From the cell containing the given text, extract its center point as (x, y) coordinate. 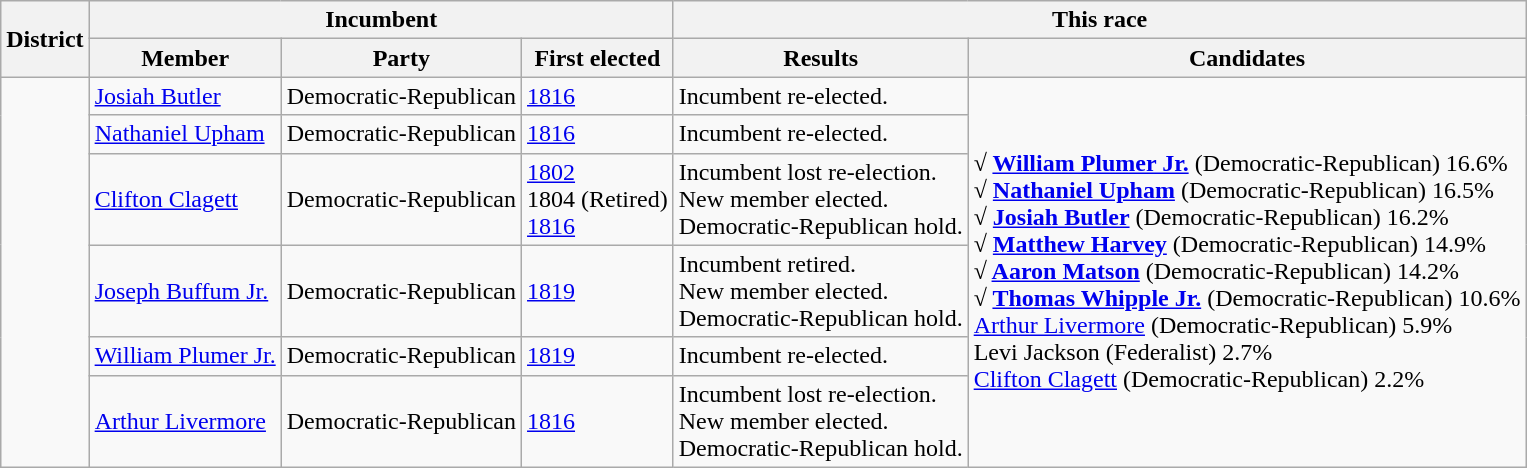
Incumbent (381, 20)
District (45, 39)
18021804 (Retired)1816 (598, 199)
This race (1100, 20)
Candidates (1247, 58)
Incumbent retired.New member elected.Democratic-Republican hold. (820, 291)
Joseph Buffum Jr. (185, 291)
First elected (598, 58)
Josiah Butler (185, 96)
Party (401, 58)
Nathaniel Upham (185, 134)
Clifton Clagett (185, 199)
William Plumer Jr. (185, 356)
Results (820, 58)
Arthur Livermore (185, 421)
Member (185, 58)
